Capture the cell that displays the provided text and extract its (x, y) central coordinate. 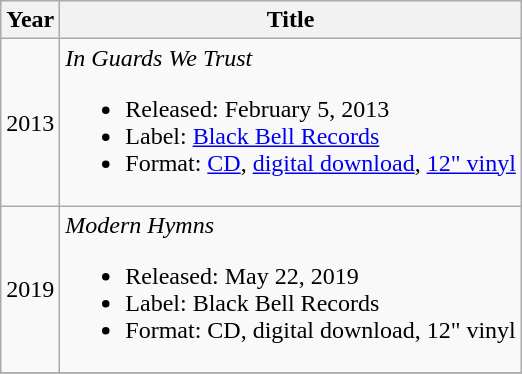
2019 (30, 290)
2013 (30, 122)
Year (30, 20)
In Guards We TrustReleased: February 5, 2013Label: Black Bell RecordsFormat: CD, digital download, 12" vinyl (291, 122)
Title (291, 20)
Modern HymnsReleased: May 22, 2019Label: Black Bell RecordsFormat: CD, digital download, 12" vinyl (291, 290)
